Return the (X, Y) coordinate for the center point of the cell that contains the specified text.  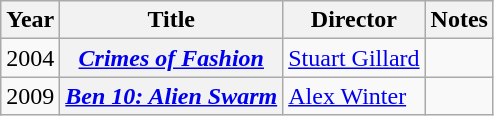
Director (354, 20)
2009 (30, 96)
Alex Winter (354, 96)
2004 (30, 58)
Crimes of Fashion (172, 58)
Stuart Gillard (354, 58)
Notes (459, 20)
Title (172, 20)
Year (30, 20)
Ben 10: Alien Swarm (172, 96)
